Search for the cell housing the specified text and yield its [X, Y] center coordinate. 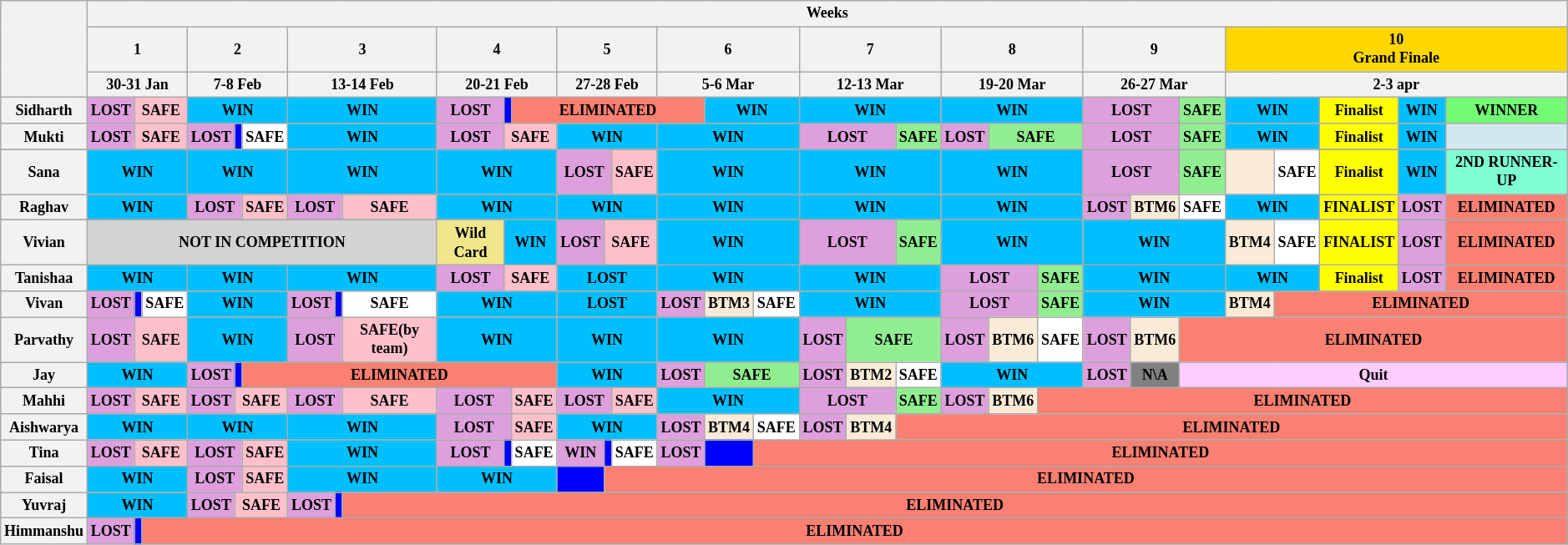
7-8 Feb [238, 85]
Tanishaa [44, 279]
2 [238, 49]
Weeks [827, 13]
6 [728, 49]
BTM2 [872, 376]
Raghav [44, 207]
7 [870, 49]
4 [497, 49]
1 [137, 49]
5 [607, 49]
20-21 Feb [497, 85]
SAFE(by team) [389, 340]
10Grand Finale [1396, 49]
Aishwarya [44, 427]
Quit [1374, 376]
2ND RUNNER-UP [1506, 172]
Jay [44, 376]
Sana [44, 172]
WINNER [1506, 110]
NOT IN COMPETITION [262, 243]
19-20 Mar [1012, 85]
Sidharth [44, 110]
Wild Card [470, 243]
12-13 Mar [870, 85]
Yuvraj [44, 506]
13-14 Feb [362, 85]
30-31 Jan [137, 85]
Himmanshu [44, 531]
5-6 Mar [728, 85]
Parvathy [44, 340]
27-28 Feb [607, 85]
3 [362, 49]
BTM3 [730, 304]
Mukti [44, 137]
9 [1154, 49]
26-27 Mar [1154, 85]
Vivian [44, 243]
Vivan [44, 304]
Tina [44, 452]
N\A [1156, 376]
Mahhi [44, 401]
Faisal [44, 479]
8 [1012, 49]
2-3 apr [1396, 85]
